Identify which cell holds the provided text, then report its (X, Y) central coordinate. 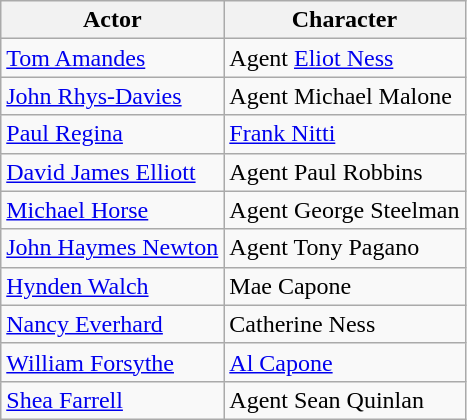
Agent George Steelman (344, 210)
Agent Paul Robbins (344, 172)
William Forsythe (112, 362)
Shea Farrell (112, 400)
Nancy Everhard (112, 324)
Frank Nitti (344, 134)
John Rhys-Davies (112, 96)
Paul Regina (112, 134)
Tom Amandes (112, 58)
Michael Horse (112, 210)
Actor (112, 20)
John Haymes Newton (112, 248)
Agent Tony Pagano (344, 248)
Hynden Walch (112, 286)
Al Capone (344, 362)
Agent Sean Quinlan (344, 400)
Catherine Ness (344, 324)
Agent Michael Malone (344, 96)
Agent Eliot Ness (344, 58)
Mae Capone (344, 286)
Character (344, 20)
David James Elliott (112, 172)
